Output the [X, Y] coordinate of the center of the cell containing the given text.  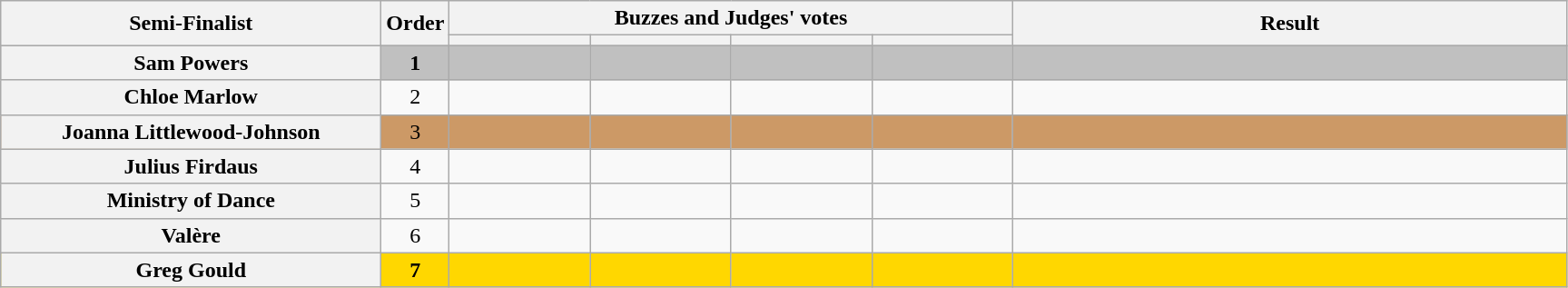
Greg Gould [191, 270]
Order [416, 24]
Semi-Finalist [191, 24]
2 [416, 97]
Buzzes and Judges' votes [731, 18]
3 [416, 132]
7 [416, 270]
Ministry of Dance [191, 201]
Result [1289, 24]
Valère [191, 235]
Chloe Marlow [191, 97]
Julius Firdaus [191, 166]
1 [416, 63]
Joanna Littlewood-Johnson [191, 132]
Sam Powers [191, 63]
4 [416, 166]
6 [416, 235]
5 [416, 201]
